Capture the cell that displays the provided text and extract its [X, Y] central coordinate. 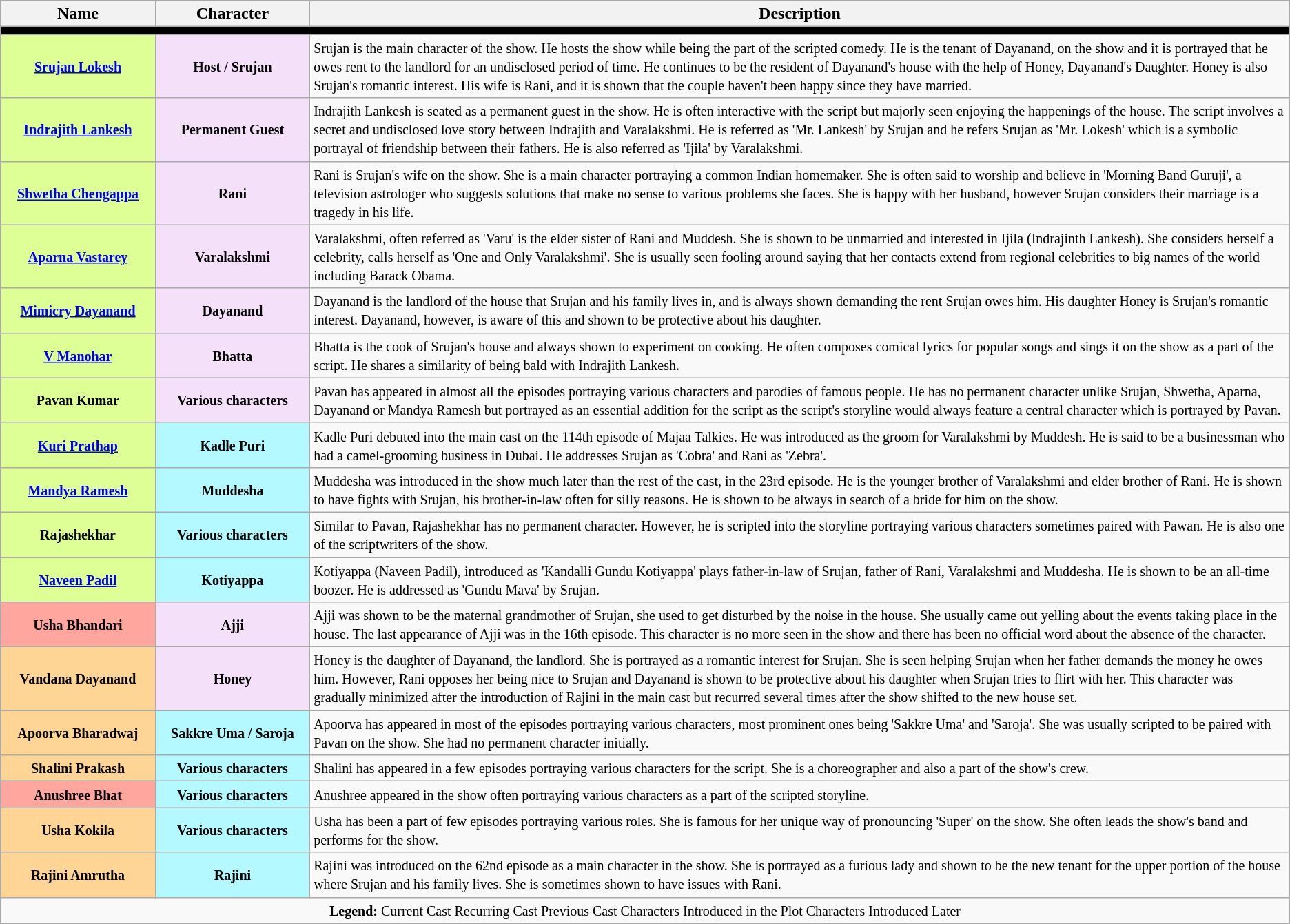
Description [800, 14]
Srujan Lokesh [78, 66]
Ajji [232, 624]
Usha Kokila [78, 830]
Shwetha Chengappa [78, 193]
Kotiyappa [232, 579]
Anushree Bhat [78, 794]
Naveen Padil [78, 579]
Varalakshmi [232, 256]
Legend: Current Cast Recurring Cast Previous Cast Characters Introduced in the Plot Characters Introduced Later [645, 910]
Character [232, 14]
Name [78, 14]
Rajini [232, 875]
Host / Srujan [232, 66]
Muddesha [232, 489]
Shalini Prakash [78, 768]
Kadle Puri [232, 445]
Shalini has appeared in a few episodes portraying various characters for the script. She is a choreographer and also a part of the show's crew. [800, 768]
Rajashekhar [78, 535]
Anushree appeared in the show often portraying various characters as a part of the scripted storyline. [800, 794]
Mimicry Dayanand [78, 310]
V Manohar [78, 356]
Kuri Prathap [78, 445]
Bhatta [232, 356]
Aparna Vastarey [78, 256]
Usha Bhandari [78, 624]
Sakkre Uma / Saroja [232, 733]
Vandana Dayanand [78, 679]
Mandya Ramesh [78, 489]
Indrajith Lankesh [78, 130]
Honey [232, 679]
Rajini Amrutha [78, 875]
Dayanand [232, 310]
Permanent Guest [232, 130]
Rani [232, 193]
Pavan Kumar [78, 400]
Apoorva Bharadwaj [78, 733]
